From the cell containing the given text, extract its center point as [x, y] coordinate. 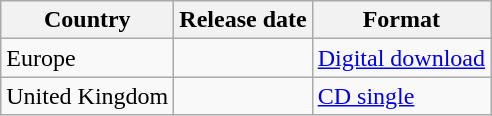
Digital download [401, 58]
CD single [401, 96]
United Kingdom [88, 96]
Country [88, 20]
Release date [243, 20]
Format [401, 20]
Europe [88, 58]
